Detect which cell encompasses the target text, then output its [X, Y] center coordinate. 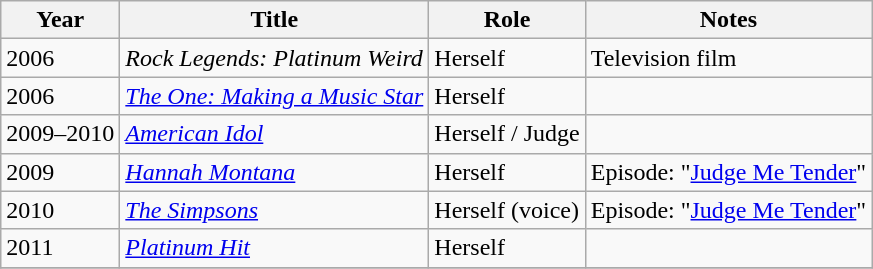
2010 [60, 210]
Role [507, 20]
2011 [60, 248]
The One: Making a Music Star [274, 96]
Television film [728, 58]
Title [274, 20]
Year [60, 20]
Notes [728, 20]
Herself (voice) [507, 210]
Herself / Judge [507, 134]
Hannah Montana [274, 172]
The Simpsons [274, 210]
American Idol [274, 134]
2009 [60, 172]
Platinum Hit [274, 248]
2009–2010 [60, 134]
Rock Legends: Platinum Weird [274, 58]
